Pinpoint the cell where the given text exists, returning its [X, Y] midpoint coordinate. 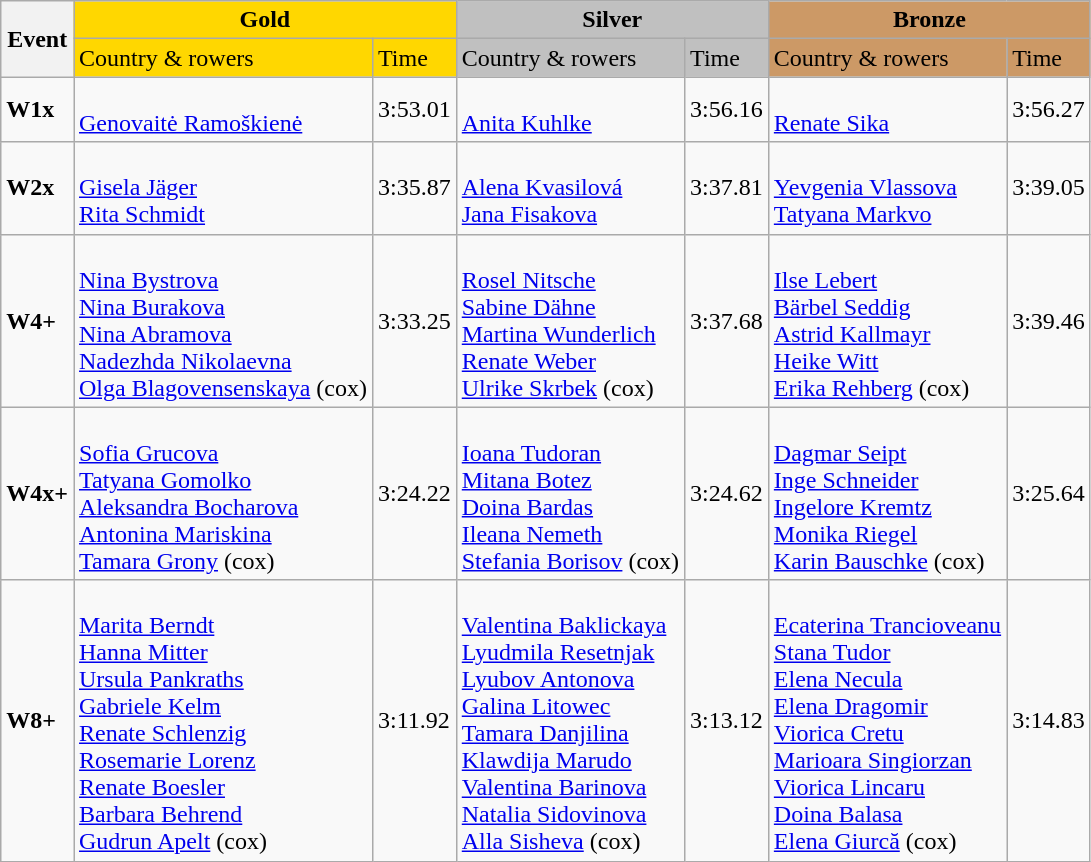
Anita Kuhlke [570, 110]
Ioana Tudoran Mitana Botez Doina Bardas Ileana Nemeth Stefania Borisov (cox) [570, 494]
Event [38, 39]
W8+ [38, 720]
3:14.83 [1049, 720]
Sofia Grucova Tatyana Gomolko Aleksandra Bocharova Antonina Mariskina Tamara Grony (cox) [224, 494]
3:24.22 [414, 494]
Rosel Nitsche Sabine Dähne Martina Wunderlich Renate Weber Ulrike Skrbek (cox) [570, 320]
Gisela Jäger Rita Schmidt [224, 188]
3:56.27 [1049, 110]
W4+ [38, 320]
3:33.25 [414, 320]
3:53.01 [414, 110]
3:11.92 [414, 720]
W1x [38, 110]
3:35.87 [414, 188]
3:13.12 [727, 720]
Ilse Lebert Bärbel Seddig Astrid Kallmayr Heike Witt Erika Rehberg (cox) [887, 320]
Genovaitė Ramoškienė [224, 110]
3:37.81 [727, 188]
Alena Kvasilová Jana Fisakova [570, 188]
Bronze [929, 20]
3:56.16 [727, 110]
Renate Sika [887, 110]
Ecaterina Trancioveanu Stana Tudor Elena Necula Elena Dragomir Viorica Cretu Marioara Singiorzan Viorica Lincaru Doina Balasa Elena Giurcă (cox) [887, 720]
Nina Bystrova Nina Burakova Nina Abramova Nadezhda Nikolaevna Olga Blagovensenskaya (cox) [224, 320]
Gold [266, 20]
3:39.46 [1049, 320]
W2x [38, 188]
3:39.05 [1049, 188]
Dagmar Seipt Inge Schneider Ingelore Kremtz Monika Riegel Karin Bauschke (cox) [887, 494]
3:25.64 [1049, 494]
3:37.68 [727, 320]
Yevgenia Vlassova Tatyana Markvo [887, 188]
W4x+ [38, 494]
Silver [612, 20]
3:24.62 [727, 494]
Marita Berndt Hanna Mitter Ursula Pankraths Gabriele Kelm Renate Schlenzig Rosemarie Lorenz Renate Boesler Barbara Behrend Gudrun Apelt (cox) [224, 720]
